From the cell containing the given text, extract its center point as (X, Y) coordinate. 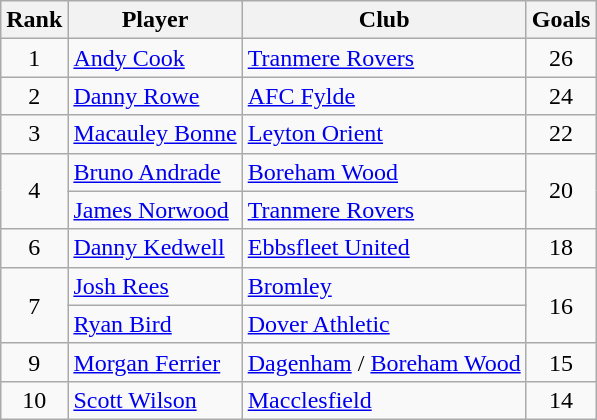
Andy Cook (155, 58)
9 (34, 362)
Danny Rowe (155, 96)
Player (155, 20)
Danny Kedwell (155, 248)
24 (561, 96)
Scott Wilson (155, 400)
Macclesfield (384, 400)
Goals (561, 20)
18 (561, 248)
Macauley Bonne (155, 134)
Bruno Andrade (155, 172)
Bromley (384, 286)
10 (34, 400)
2 (34, 96)
Club (384, 20)
Dover Athletic (384, 324)
Rank (34, 20)
6 (34, 248)
Ebbsfleet United (384, 248)
15 (561, 362)
Boreham Wood (384, 172)
14 (561, 400)
Ryan Bird (155, 324)
Dagenham / Boreham Wood (384, 362)
Leyton Orient (384, 134)
Josh Rees (155, 286)
4 (34, 191)
22 (561, 134)
Morgan Ferrier (155, 362)
7 (34, 305)
James Norwood (155, 210)
16 (561, 305)
1 (34, 58)
3 (34, 134)
26 (561, 58)
AFC Fylde (384, 96)
20 (561, 191)
